For the text-containing cell, return its midpoint in [x, y] coordinate format. 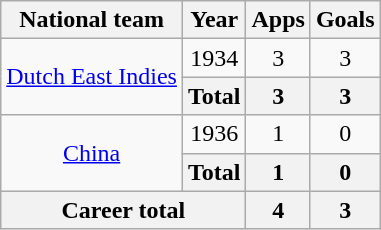
National team [92, 20]
Dutch East Indies [92, 77]
Year [214, 20]
Career total [124, 210]
Apps [278, 20]
China [92, 153]
Goals [345, 20]
4 [278, 210]
1934 [214, 58]
1936 [214, 134]
